Detect which cell encompasses the target text, then output its [x, y] center coordinate. 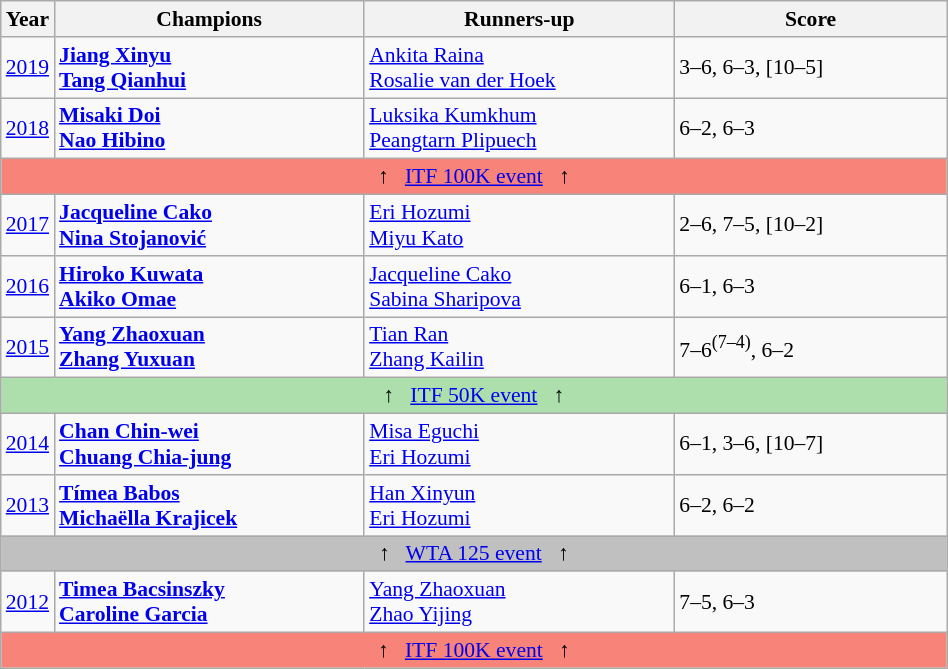
Jacqueline Cako Nina Stojanović [209, 226]
2013 [28, 506]
Yang Zhaoxuan Zhang Yuxuan [209, 348]
Han Xinyun Eri Hozumi [519, 506]
2019 [28, 68]
2016 [28, 286]
2014 [28, 444]
Runners-up [519, 19]
↑ ITF 50K event ↑ [474, 396]
Year [28, 19]
6–1, 6–3 [810, 286]
Tian Ran Zhang Kailin [519, 348]
6–1, 3–6, [10–7] [810, 444]
7–5, 6–3 [810, 602]
Misaki Doi Nao Hibino [209, 128]
Timea Bacsinszky Caroline Garcia [209, 602]
6–2, 6–2 [810, 506]
2012 [28, 602]
Champions [209, 19]
Chan Chin-wei Chuang Chia-jung [209, 444]
↑ WTA 125 event ↑ [474, 554]
Misa Eguchi Eri Hozumi [519, 444]
Hiroko Kuwata Akiko Omae [209, 286]
6–2, 6–3 [810, 128]
Score [810, 19]
3–6, 6–3, [10–5] [810, 68]
2–6, 7–5, [10–2] [810, 226]
Tímea Babos Michaëlla Krajicek [209, 506]
Jiang Xinyu Tang Qianhui [209, 68]
2015 [28, 348]
Yang Zhaoxuan Zhao Yijing [519, 602]
7–6(7–4), 6–2 [810, 348]
Ankita Raina Rosalie van der Hoek [519, 68]
Luksika Kumkhum Peangtarn Plipuech [519, 128]
Eri Hozumi Miyu Kato [519, 226]
2018 [28, 128]
2017 [28, 226]
Jacqueline Cako Sabina Sharipova [519, 286]
